Pinpoint the cell where the given text exists, returning its (x, y) midpoint coordinate. 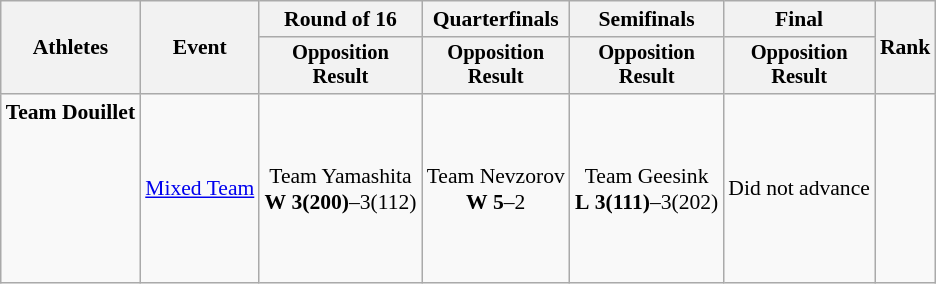
Team NevzorovW 5–2 (496, 188)
Semifinals (646, 19)
Round of 16 (340, 19)
Event (200, 48)
Final (799, 19)
Team YamashitaW 3(200)–3(112) (340, 188)
Athletes (70, 48)
Rank (906, 48)
Team GeesinkL 3(111)–3(202) (646, 188)
Team Douillet (70, 188)
Mixed Team (200, 188)
Quarterfinals (496, 19)
Did not advance (799, 188)
